Pinpoint the cell where the given text exists, returning its [X, Y] midpoint coordinate. 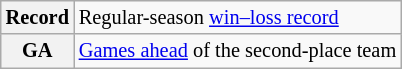
GA [38, 51]
Regular-season win–loss record [238, 17]
Games ahead of the second-place team [238, 51]
Record [38, 17]
